Output the [x, y] coordinate of the center of the cell containing the given text.  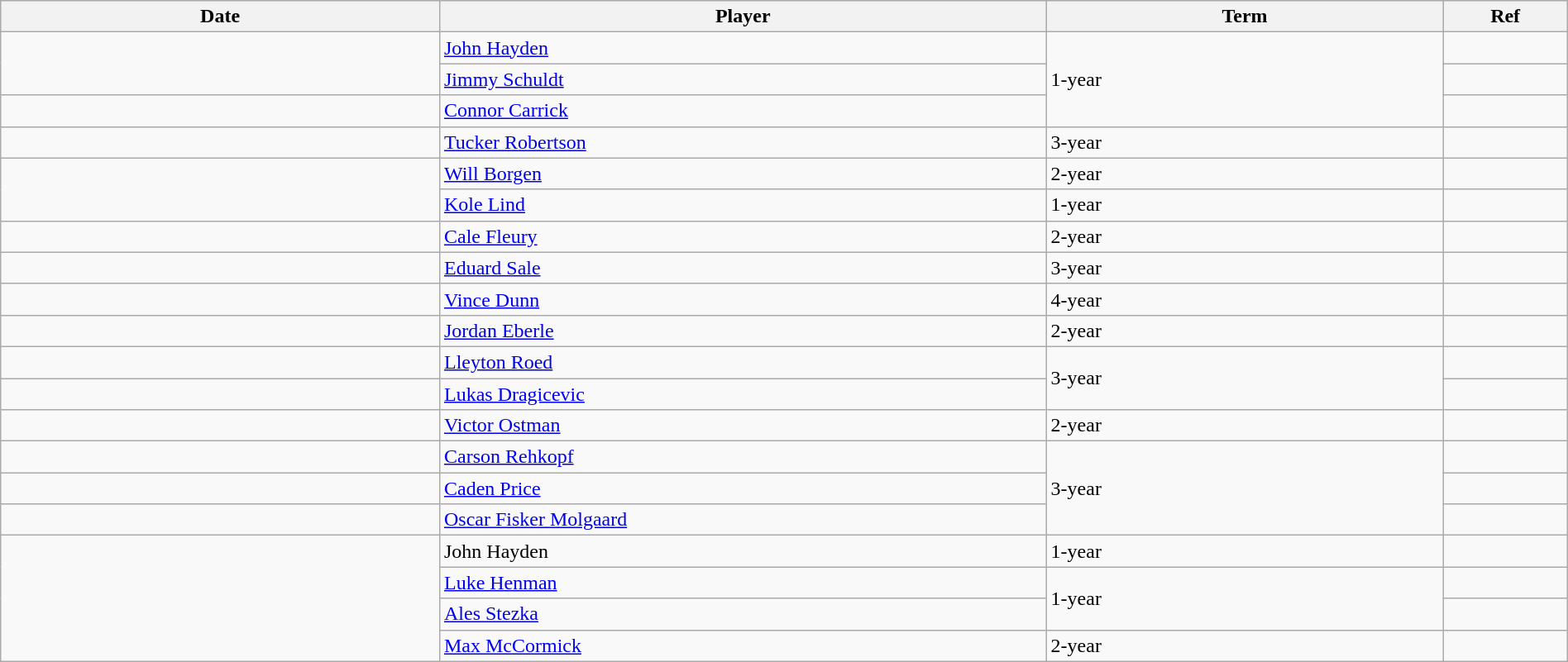
Tucker Robertson [743, 142]
Oscar Fisker Molgaard [743, 520]
Lleyton Roed [743, 362]
Lukas Dragicevic [743, 394]
Luke Henman [743, 583]
Date [220, 17]
Caden Price [743, 488]
Connor Carrick [743, 111]
Eduard Sale [743, 268]
Player [743, 17]
Jimmy Schuldt [743, 79]
Term [1245, 17]
Max McCormick [743, 645]
Victor Ostman [743, 426]
Ref [1505, 17]
Vince Dunn [743, 299]
4-year [1245, 299]
Cale Fleury [743, 236]
Jordan Eberle [743, 331]
Will Borgen [743, 174]
Carson Rehkopf [743, 457]
Kole Lind [743, 205]
Ales Stezka [743, 614]
